Detect which cell encompasses the target text, then output its (X, Y) center coordinate. 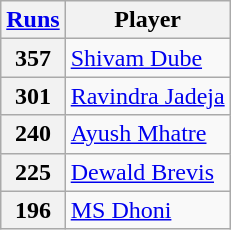
225 (33, 172)
MS Dhoni (148, 210)
Dewald Brevis (148, 172)
Runs (33, 20)
240 (33, 134)
301 (33, 96)
Ayush Mhatre (148, 134)
Shivam Dube (148, 58)
357 (33, 58)
196 (33, 210)
Player (148, 20)
Ravindra Jadeja (148, 96)
